Output the (x, y) coordinate of the center of the cell containing the given text.  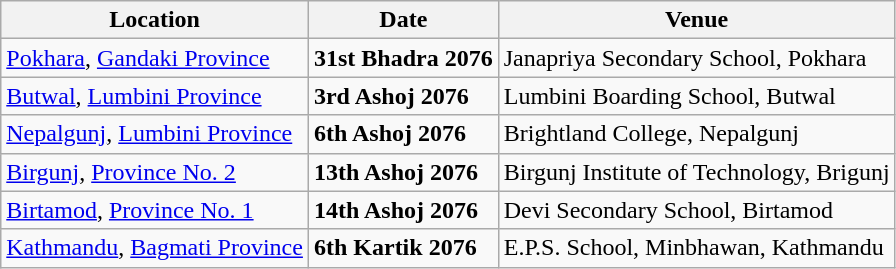
31st Bhadra 2076 (403, 58)
Janapriya Secondary School, Pokhara (696, 58)
Lumbini Boarding School, Butwal (696, 96)
Venue (696, 20)
Birtamod, Province No. 1 (155, 210)
Nepalgunj, Lumbini Province (155, 134)
Butwal, Lumbini Province (155, 96)
6th Ashoj 2076 (403, 134)
Birgunj Institute of Technology, Brigunj (696, 172)
Devi Secondary School, Birtamod (696, 210)
13th Ashoj 2076 (403, 172)
14th Ashoj 2076 (403, 210)
6th Kartik 2076 (403, 248)
Kathmandu, Bagmati Province (155, 248)
Date (403, 20)
Birgunj, Province No. 2 (155, 172)
Location (155, 20)
3rd Ashoj 2076 (403, 96)
E.P.S. School, Minbhawan, Kathmandu (696, 248)
Pokhara, Gandaki Province (155, 58)
Brightland College, Nepalgunj (696, 134)
